Return [x, y] of the center of cell containing provided text 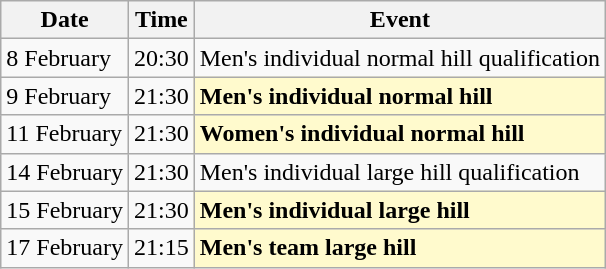
Men's individual large hill qualification [400, 172]
11 February [65, 134]
Event [400, 20]
Women's individual normal hill [400, 134]
Men's individual normal hill qualification [400, 58]
21:15 [161, 248]
Men's individual large hill [400, 210]
Men's team large hill [400, 248]
20:30 [161, 58]
17 February [65, 248]
Men's individual normal hill [400, 96]
Date [65, 20]
15 February [65, 210]
8 February [65, 58]
9 February [65, 96]
Time [161, 20]
14 February [65, 172]
